Detect which cell encompasses the target text, then output its (X, Y) center coordinate. 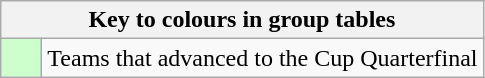
Teams that advanced to the Cup Quarterfinal (262, 58)
Key to colours in group tables (242, 20)
